Determine the [X, Y] coordinate at the center of the cell enclosing the given text.  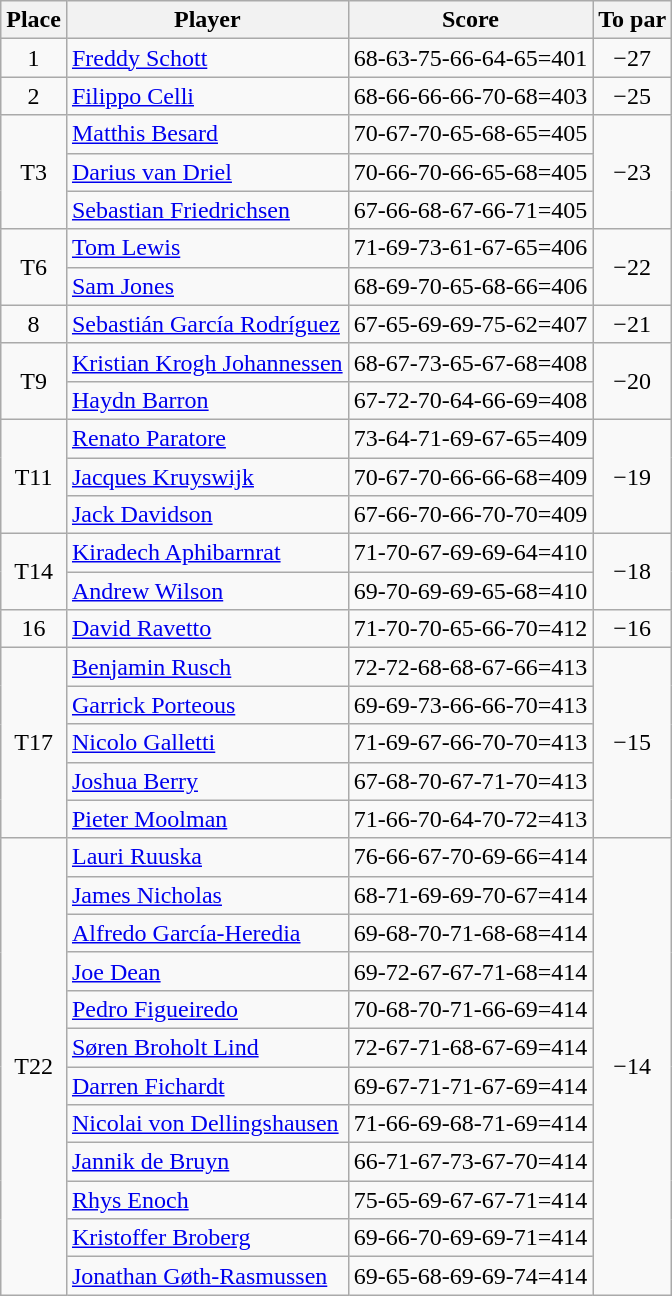
2 [34, 96]
T14 [34, 572]
Nicolo Galletti [207, 743]
−25 [632, 96]
70-67-70-65-68-65=405 [470, 134]
Tom Lewis [207, 248]
67-66-70-66-70-70=409 [470, 515]
−15 [632, 743]
69-67-71-71-67-69=414 [470, 1085]
71-66-69-68-71-69=414 [470, 1124]
James Nicholas [207, 895]
Jack Davidson [207, 515]
Renato Paratore [207, 438]
1 [34, 58]
Kristoffer Broberg [207, 1238]
Player [207, 20]
16 [34, 629]
Kiradech Aphibarnrat [207, 553]
−23 [632, 172]
68-67-73-65-67-68=408 [470, 362]
69-69-73-66-66-70=413 [470, 705]
T6 [34, 267]
69-68-70-71-68-68=414 [470, 933]
Lauri Ruuska [207, 857]
T17 [34, 743]
−21 [632, 324]
Pieter Moolman [207, 819]
−18 [632, 572]
Andrew Wilson [207, 591]
Darren Fichardt [207, 1085]
75-65-69-67-67-71=414 [470, 1200]
−14 [632, 1066]
Freddy Schott [207, 58]
Haydn Barron [207, 400]
−27 [632, 58]
−16 [632, 629]
71-69-73-61-67-65=406 [470, 248]
Score [470, 20]
68-71-69-69-70-67=414 [470, 895]
−20 [632, 381]
T9 [34, 381]
T11 [34, 476]
68-66-66-66-70-68=403 [470, 96]
−22 [632, 267]
67-65-69-69-75-62=407 [470, 324]
Søren Broholt Lind [207, 1047]
8 [34, 324]
72-67-71-68-67-69=414 [470, 1047]
71-70-67-69-69-64=410 [470, 553]
73-64-71-69-67-65=409 [470, 438]
70-67-70-66-66-68=409 [470, 477]
David Ravetto [207, 629]
66-71-67-73-67-70=414 [470, 1162]
68-69-70-65-68-66=406 [470, 286]
71-69-67-66-70-70=413 [470, 743]
69-66-70-69-69-71=414 [470, 1238]
71-70-70-65-66-70=412 [470, 629]
Sam Jones [207, 286]
Joshua Berry [207, 781]
Jacques Kruyswijk [207, 477]
Sebastián García Rodríguez [207, 324]
Nicolai von Dellingshausen [207, 1124]
Sebastian Friedrichsen [207, 210]
To par [632, 20]
69-65-68-69-69-74=414 [470, 1276]
72-72-68-68-67-66=413 [470, 667]
T22 [34, 1066]
67-68-70-67-71-70=413 [470, 781]
76-66-67-70-69-66=414 [470, 857]
Kristian Krogh Johannessen [207, 362]
Benjamin Rusch [207, 667]
70-66-70-66-65-68=405 [470, 172]
−19 [632, 476]
67-72-70-64-66-69=408 [470, 400]
Filippo Celli [207, 96]
Jonathan Gøth-Rasmussen [207, 1276]
71-66-70-64-70-72=413 [470, 819]
Joe Dean [207, 971]
Jannik de Bruyn [207, 1162]
68-63-75-66-64-65=401 [470, 58]
Darius van Driel [207, 172]
Place [34, 20]
Rhys Enoch [207, 1200]
Matthis Besard [207, 134]
69-72-67-67-71-68=414 [470, 971]
T3 [34, 172]
Garrick Porteous [207, 705]
67-66-68-67-66-71=405 [470, 210]
70-68-70-71-66-69=414 [470, 1009]
Alfredo García-Heredia [207, 933]
Pedro Figueiredo [207, 1009]
69-70-69-69-65-68=410 [470, 591]
